Find where the given text appears and provide that cell's center as (x, y) coordinate. 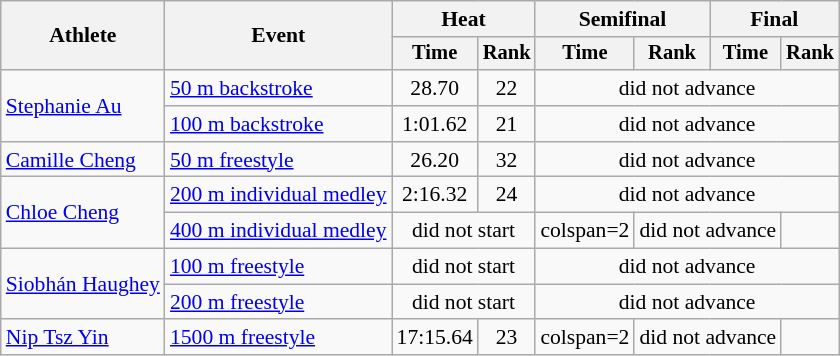
28.70 (435, 88)
Final (774, 19)
Heat (464, 19)
26.20 (435, 160)
Siobhán Haughey (83, 284)
23 (507, 338)
17:15.64 (435, 338)
32 (507, 160)
Camille Cheng (83, 160)
100 m freestyle (278, 267)
2:16.32 (435, 195)
21 (507, 124)
Nip Tsz Yin (83, 338)
400 m individual medley (278, 231)
1500 m freestyle (278, 338)
Stephanie Au (83, 106)
Event (278, 36)
100 m backstroke (278, 124)
50 m freestyle (278, 160)
Athlete (83, 36)
Semifinal (622, 19)
Chloe Cheng (83, 212)
200 m individual medley (278, 195)
1:01.62 (435, 124)
50 m backstroke (278, 88)
22 (507, 88)
200 m freestyle (278, 302)
24 (507, 195)
